Capture the cell that displays the provided text and extract its (X, Y) central coordinate. 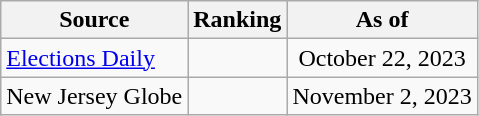
New Jersey Globe (94, 96)
October 22, 2023 (382, 58)
Elections Daily (94, 58)
Source (94, 20)
As of (382, 20)
Ranking (238, 20)
November 2, 2023 (382, 96)
